Scan for the cell matching the given text and deliver its (X, Y) coordinate at center. 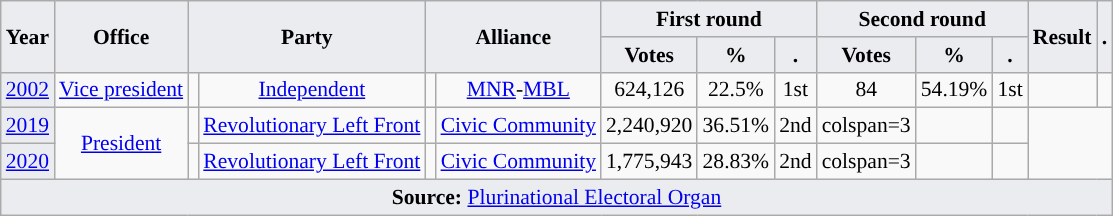
Source: Plurinational Electoral Organ (556, 197)
2,240,920 (649, 126)
Vice president (121, 90)
Alliance (513, 36)
Office (121, 36)
84 (866, 90)
Independent (312, 90)
Result (1062, 36)
22.5% (736, 90)
Second round (922, 19)
2020 (28, 162)
Party (306, 36)
Year (28, 36)
624,126 (649, 90)
28.83% (736, 162)
2019 (28, 126)
1,775,943 (649, 162)
First round (709, 19)
54.19% (954, 90)
MNR-MBL (518, 90)
2002 (28, 90)
President (121, 144)
36.51% (736, 126)
